Detect which cell encompasses the target text, then output its [x, y] center coordinate. 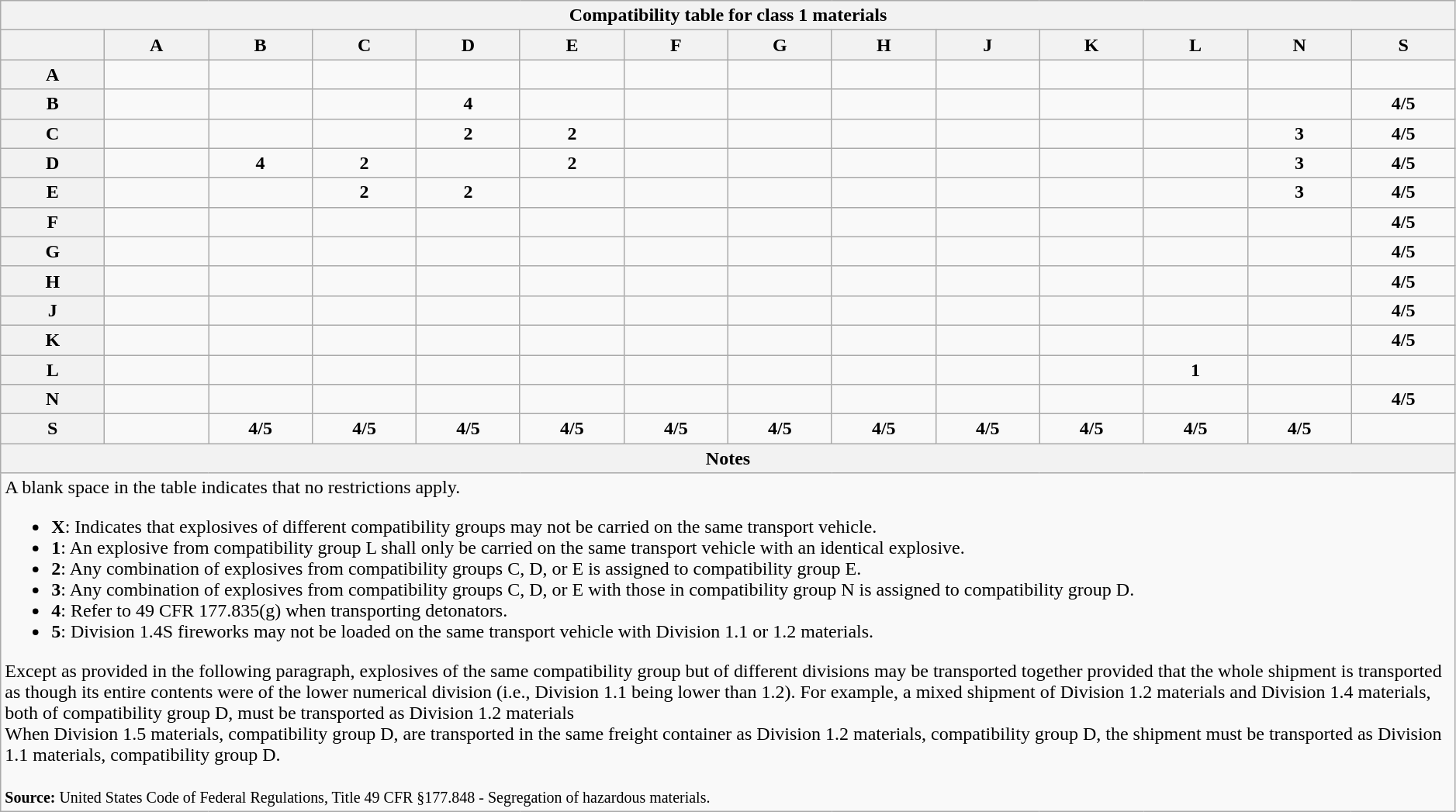
Compatibility table for class 1 materials [728, 16]
Notes [728, 458]
1 [1195, 370]
